Provide the (x, y) coordinate of the cell's center where the given text is located.  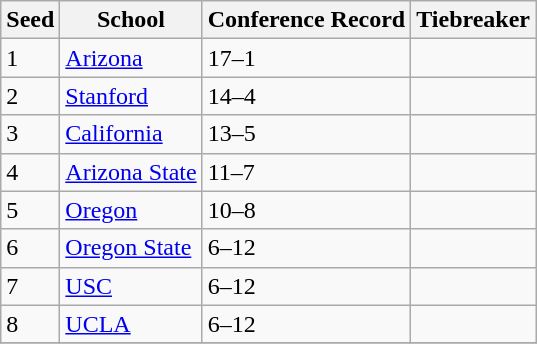
Arizona State (131, 172)
11–7 (306, 172)
Oregon (131, 210)
1 (30, 58)
13–5 (306, 134)
7 (30, 286)
Oregon State (131, 248)
Arizona (131, 58)
2 (30, 96)
Seed (30, 20)
8 (30, 324)
4 (30, 172)
14–4 (306, 96)
17–1 (306, 58)
Stanford (131, 96)
USC (131, 286)
Conference Record (306, 20)
5 (30, 210)
California (131, 134)
School (131, 20)
UCLA (131, 324)
10–8 (306, 210)
Tiebreaker (474, 20)
6 (30, 248)
3 (30, 134)
